Return [X, Y] of the center of cell containing provided text 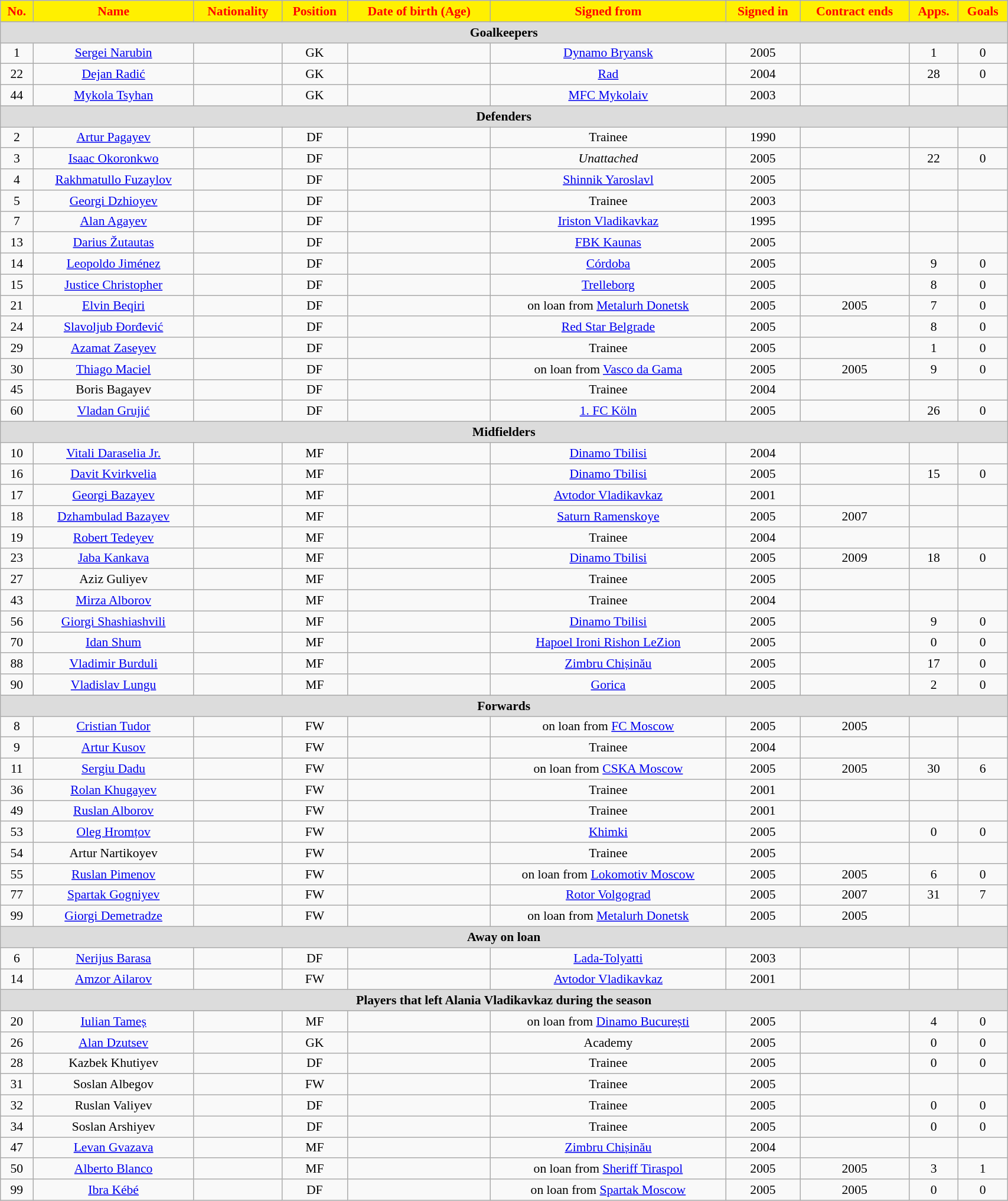
Defenders [504, 116]
Iriston Vladikavkaz [608, 222]
Cristian Tudor [113, 727]
Vladislav Lungu [113, 685]
Artur Kusov [113, 748]
32 [17, 1106]
1. FC Köln [608, 411]
Boris Bagayev [113, 390]
Red Star Belgrade [608, 327]
on loan from Dinamo București [608, 1021]
50 [17, 1169]
Position [314, 11]
on loan from FC Moscow [608, 727]
FBK Kaunas [608, 243]
21 [17, 306]
Goalkeepers [504, 32]
Shinnik Yaroslavl [608, 180]
Unattached [608, 159]
11 [17, 769]
Nationality [237, 11]
Spartak Gogniyev [113, 895]
Soslan Arshiyev [113, 1127]
Alberto Blanco [113, 1169]
No. [17, 11]
Saturn Ramenskoye [608, 516]
10 [17, 453]
2009 [854, 558]
Gorica [608, 685]
Forwards [504, 706]
54 [17, 853]
Artur Nartikoyev [113, 853]
Oleg Hromțov [113, 832]
Signed from [608, 11]
Ruslan Valiyev [113, 1106]
Apps. [934, 11]
53 [17, 832]
Vladimir Burduli [113, 664]
Alan Agayev [113, 222]
Vladan Grujić [113, 411]
Signed in [763, 11]
Mykola Tsyhan [113, 96]
Sergei Narubin [113, 53]
Isaac Okoronkwo [113, 159]
Ibra Kébé [113, 1190]
Kazbek Khutiyev [113, 1063]
Justice Christopher [113, 285]
20 [17, 1021]
Amzor Ailarov [113, 979]
Ruslan Alborov [113, 811]
49 [17, 811]
60 [17, 411]
Mirza Alborov [113, 601]
on loan from Sheriff Tiraspol [608, 1169]
Vitali Daraselia Jr. [113, 453]
Players that left Alania Vladikavkaz during the season [504, 1001]
1995 [763, 222]
Academy [608, 1043]
on loan from Vasco da Gama [608, 369]
27 [17, 580]
MFC Mykolaiv [608, 96]
Iulian Tameș [113, 1021]
29 [17, 348]
on loan from CSKA Moscow [608, 769]
24 [17, 327]
19 [17, 538]
Darius Žutautas [113, 243]
23 [17, 558]
Alan Dzutsev [113, 1043]
Georgi Bazayev [113, 496]
36 [17, 790]
Dzhambulad Bazayev [113, 516]
56 [17, 621]
47 [17, 1148]
on loan from Spartak Moscow [608, 1190]
Midfielders [504, 432]
Georgi Dzhioyev [113, 201]
Goals [983, 11]
Jaba Kankava [113, 558]
Khimki [608, 832]
Levan Gvazava [113, 1148]
Date of birth (Age) [419, 11]
on loan from Lokomotiv Moscow [608, 874]
45 [17, 390]
Rotor Volgograd [608, 895]
Trelleborg [608, 285]
Sergiu Dadu [113, 769]
Hapoel Ironi Rishon LeZion [608, 643]
13 [17, 243]
70 [17, 643]
Contract ends [854, 11]
1990 [763, 138]
Leopoldo Jiménez [113, 264]
Elvin Beqiri [113, 306]
16 [17, 474]
88 [17, 664]
34 [17, 1127]
Artur Pagayev [113, 138]
44 [17, 96]
Rolan Khugayev [113, 790]
5 [17, 201]
Nerijus Barasa [113, 958]
Rad [608, 74]
77 [17, 895]
90 [17, 685]
Azamat Zaseyev [113, 348]
Away on loan [504, 938]
Idan Shum [113, 643]
Robert Tedeyev [113, 538]
Soslan Albegov [113, 1085]
Giorgi Shashiashvili [113, 621]
Slavoljub Đorđević [113, 327]
Dejan Radić [113, 74]
55 [17, 874]
Rakhmatullo Fuzaylov [113, 180]
Davit Kvirkvelia [113, 474]
Dynamo Bryansk [608, 53]
Lada-Tolyatti [608, 958]
Thiago Maciel [113, 369]
Giorgi Demetradze [113, 916]
Ruslan Pimenov [113, 874]
Aziz Guliyev [113, 580]
Córdoba [608, 264]
Name [113, 11]
43 [17, 601]
